Detect which cell encompasses the target text, then output its [x, y] center coordinate. 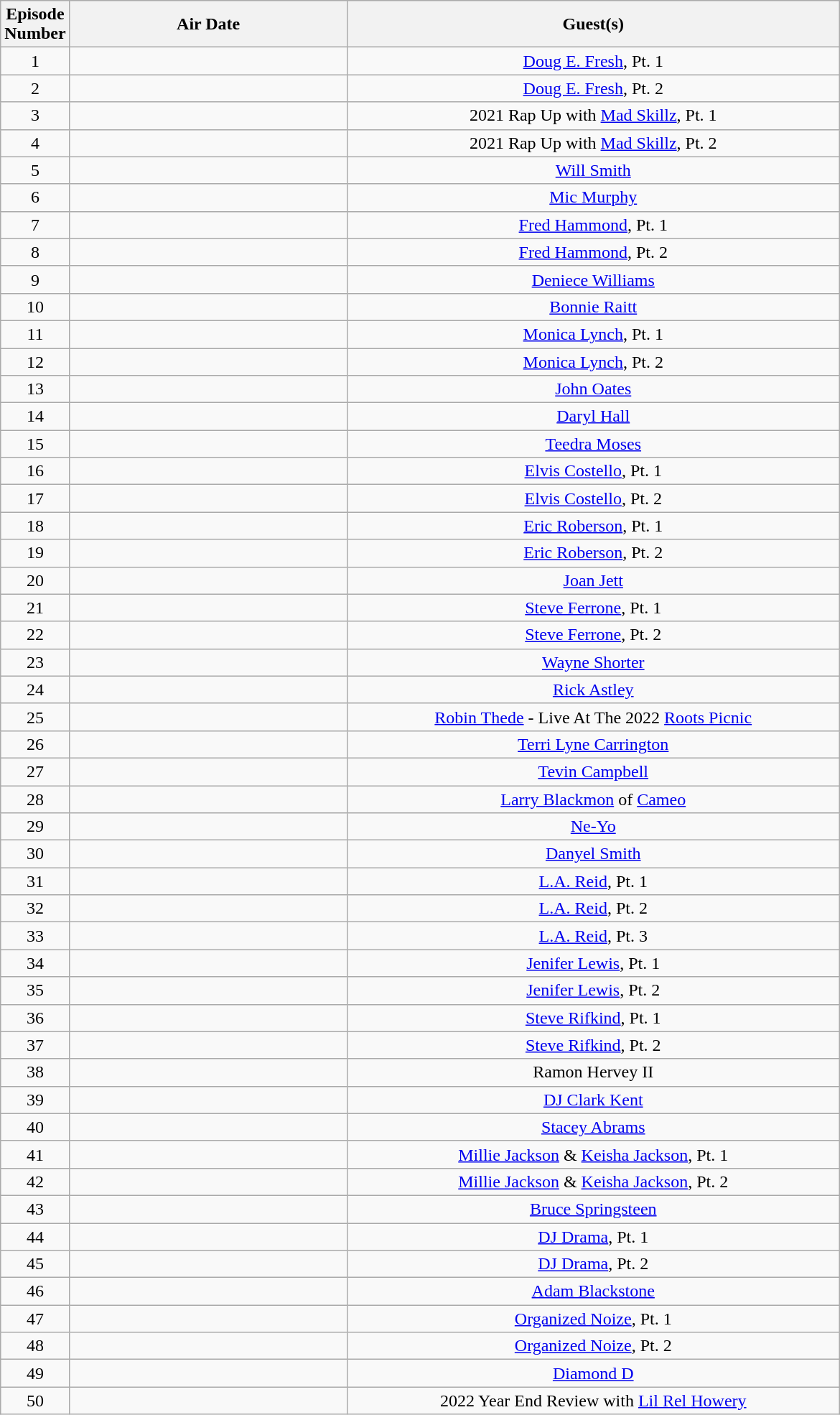
48 [35, 1346]
30 [35, 854]
8 [35, 252]
6 [35, 198]
Rick Astley [593, 690]
Steve Rifkind, Pt. 2 [593, 1045]
Fred Hammond, Pt. 2 [593, 252]
20 [35, 580]
Will Smith [593, 170]
37 [35, 1045]
27 [35, 771]
Daryl Hall [593, 417]
Millie Jackson & Keisha Jackson, Pt. 2 [593, 1182]
29 [35, 827]
18 [35, 526]
Monica Lynch, Pt. 1 [593, 334]
Deniece Williams [593, 279]
44 [35, 1236]
39 [35, 1100]
Fred Hammond, Pt. 1 [593, 225]
Tevin Campbell [593, 771]
Danyel Smith [593, 854]
26 [35, 744]
19 [35, 553]
33 [35, 936]
Bonnie Raitt [593, 307]
DJ Drama, Pt. 2 [593, 1264]
4 [35, 143]
Episode Number [35, 24]
5 [35, 170]
Doug E. Fresh, Pt. 2 [593, 88]
Bruce Springsteen [593, 1209]
Steve Ferrone, Pt. 1 [593, 608]
25 [35, 717]
46 [35, 1291]
7 [35, 225]
Eric Roberson, Pt. 2 [593, 553]
12 [35, 361]
Eric Roberson, Pt. 1 [593, 526]
2021 Rap Up with Mad Skillz, Pt. 1 [593, 116]
41 [35, 1154]
1 [35, 61]
Adam Blackstone [593, 1291]
Monica Lynch, Pt. 2 [593, 361]
2022 Year End Review with Lil Rel Howery [593, 1401]
Diamond D [593, 1373]
2021 Rap Up with Mad Skillz, Pt. 2 [593, 143]
Steve Ferrone, Pt. 2 [593, 635]
Millie Jackson & Keisha Jackson, Pt. 1 [593, 1154]
Elvis Costello, Pt. 2 [593, 498]
45 [35, 1264]
43 [35, 1209]
42 [35, 1182]
24 [35, 690]
16 [35, 471]
Ne-Yo [593, 827]
36 [35, 1018]
34 [35, 963]
14 [35, 417]
Joan Jett [593, 580]
Stacey Abrams [593, 1127]
Terri Lyne Carrington [593, 744]
15 [35, 444]
21 [35, 608]
23 [35, 662]
13 [35, 389]
Doug E. Fresh, Pt. 1 [593, 61]
Guest(s) [593, 24]
Larry Blackmon of Cameo [593, 799]
32 [35, 909]
38 [35, 1072]
L.A. Reid, Pt. 3 [593, 936]
3 [35, 116]
Jenifer Lewis, Pt. 2 [593, 990]
DJ Clark Kent [593, 1100]
Jenifer Lewis, Pt. 1 [593, 963]
49 [35, 1373]
Ramon Hervey II [593, 1072]
31 [35, 881]
Teedra Moses [593, 444]
50 [35, 1401]
Wayne Shorter [593, 662]
9 [35, 279]
L.A. Reid, Pt. 1 [593, 881]
10 [35, 307]
35 [35, 990]
Air Date [208, 24]
Organized Noize, Pt. 1 [593, 1319]
11 [35, 334]
Elvis Costello, Pt. 1 [593, 471]
Organized Noize, Pt. 2 [593, 1346]
28 [35, 799]
DJ Drama, Pt. 1 [593, 1236]
Steve Rifkind, Pt. 1 [593, 1018]
L.A. Reid, Pt. 2 [593, 909]
2 [35, 88]
40 [35, 1127]
22 [35, 635]
Mic Murphy [593, 198]
Robin Thede - Live At The 2022 Roots Picnic [593, 717]
47 [35, 1319]
17 [35, 498]
John Oates [593, 389]
